Scan for the cell matching the given text and deliver its (x, y) coordinate at center. 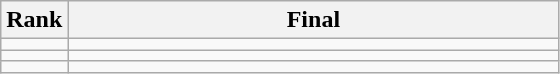
Rank (34, 20)
Final (314, 20)
